For the text-containing cell, return its midpoint in (X, Y) coordinate format. 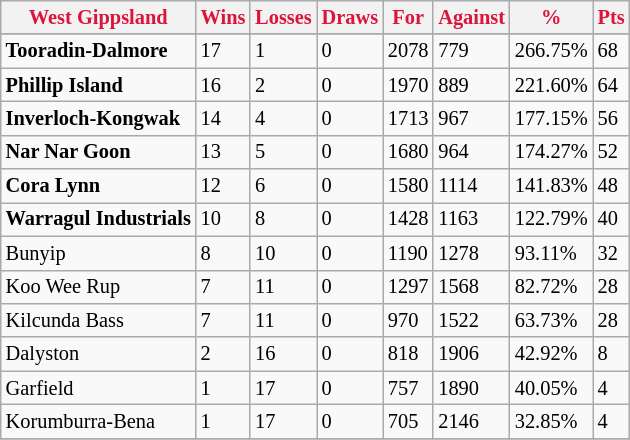
Against (472, 17)
1163 (472, 219)
52 (612, 152)
40.05% (552, 388)
964 (472, 152)
779 (472, 51)
% (552, 17)
889 (472, 85)
141.83% (552, 186)
818 (408, 354)
970 (408, 320)
14 (224, 118)
221.60% (552, 85)
Losses (283, 17)
1278 (472, 253)
757 (408, 388)
1114 (472, 186)
32 (612, 253)
1428 (408, 219)
68 (612, 51)
64 (612, 85)
56 (612, 118)
93.11% (552, 253)
Dalyston (98, 354)
32.85% (552, 421)
177.15% (552, 118)
Draws (350, 17)
1906 (472, 354)
13 (224, 152)
48 (612, 186)
174.27% (552, 152)
266.75% (552, 51)
Inverloch-Kongwak (98, 118)
1970 (408, 85)
1580 (408, 186)
West Gippsland (98, 17)
1297 (408, 287)
12 (224, 186)
1890 (472, 388)
Cora Lynn (98, 186)
5 (283, 152)
1190 (408, 253)
Kilcunda Bass (98, 320)
1522 (472, 320)
122.79% (552, 219)
Wins (224, 17)
Phillip Island (98, 85)
82.72% (552, 287)
Nar Nar Goon (98, 152)
2146 (472, 421)
40 (612, 219)
Warragul Industrials (98, 219)
Koo Wee Rup (98, 287)
For (408, 17)
Bunyip (98, 253)
705 (408, 421)
Tooradin-Dalmore (98, 51)
Garfield (98, 388)
967 (472, 118)
1680 (408, 152)
1713 (408, 118)
1568 (472, 287)
42.92% (552, 354)
63.73% (552, 320)
Korumburra-Bena (98, 421)
Pts (612, 17)
2078 (408, 51)
6 (283, 186)
